Determine the [X, Y] coordinate at the center of the cell enclosing the given text.  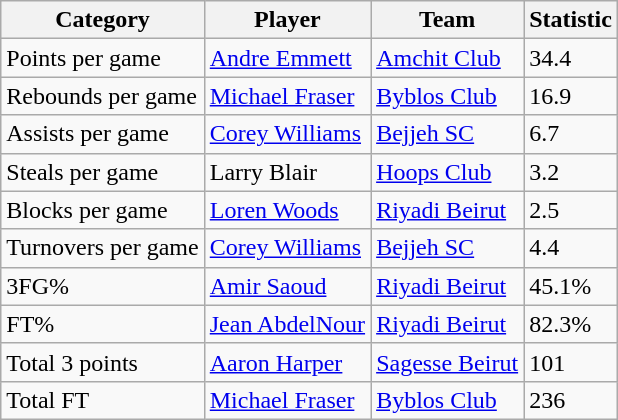
101 [571, 362]
Larry Blair [287, 172]
Points per game [102, 58]
Amchit Club [448, 58]
6.7 [571, 134]
Hoops Club [448, 172]
Amir Saoud [287, 286]
45.1% [571, 286]
236 [571, 400]
Total 3 points [102, 362]
3.2 [571, 172]
Loren Woods [287, 210]
Jean AbdelNour [287, 324]
Turnovers per game [102, 248]
FT% [102, 324]
Sagesse Beirut [448, 362]
Andre Emmett [287, 58]
Aaron Harper [287, 362]
34.4 [571, 58]
Assists per game [102, 134]
Total FT [102, 400]
3FG% [102, 286]
82.3% [571, 324]
Rebounds per game [102, 96]
Steals per game [102, 172]
Team [448, 20]
Blocks per game [102, 210]
4.4 [571, 248]
2.5 [571, 210]
Statistic [571, 20]
Category [102, 20]
16.9 [571, 96]
Player [287, 20]
